Return the (X, Y) coordinate for the center point of the cell that contains the specified text.  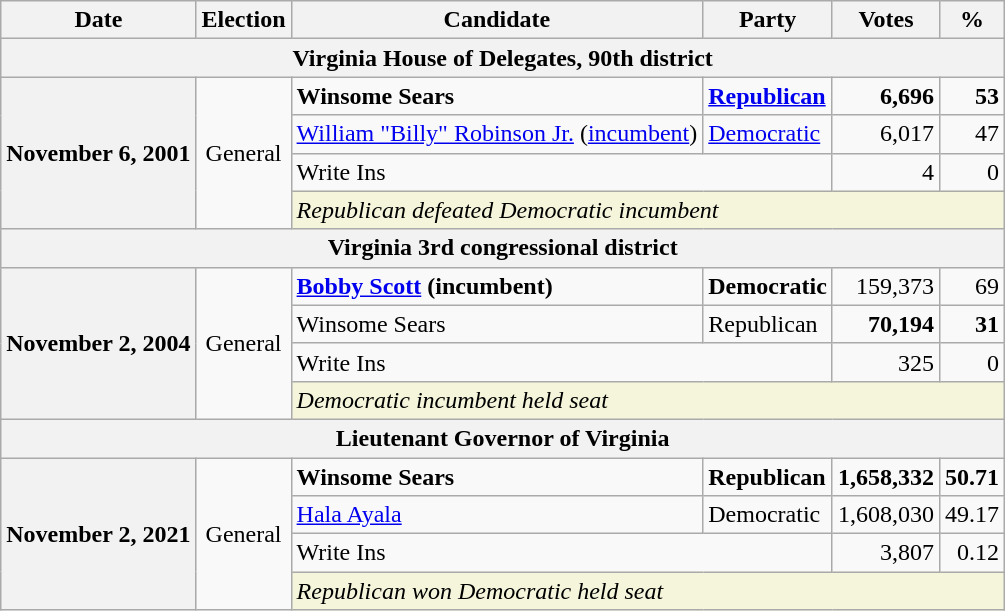
6,017 (886, 134)
Democratic incumbent held seat (648, 400)
% (972, 20)
Republican defeated Democratic incumbent (648, 210)
49.17 (972, 515)
November 2, 2004 (98, 343)
1,658,332 (886, 477)
November 2, 2021 (98, 534)
31 (972, 324)
4 (886, 172)
1,608,030 (886, 515)
0.12 (972, 553)
3,807 (886, 553)
47 (972, 134)
Date (98, 20)
325 (886, 362)
Virginia 3rd congressional district (503, 248)
53 (972, 96)
Bobby Scott (incumbent) (497, 286)
Election (244, 20)
Lieutenant Governor of Virginia (503, 438)
William "Billy" Robinson Jr. (incumbent) (497, 134)
70,194 (886, 324)
Votes (886, 20)
Republican won Democratic held seat (648, 591)
Candidate (497, 20)
Party (768, 20)
Hala Ayala (497, 515)
6,696 (886, 96)
69 (972, 286)
50.71 (972, 477)
159,373 (886, 286)
November 6, 2001 (98, 153)
Virginia House of Delegates, 90th district (503, 58)
